Identify which cell holds the provided text, then report its (X, Y) central coordinate. 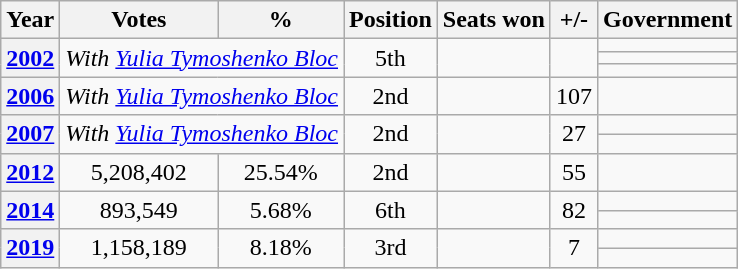
8.18% (281, 248)
7 (574, 248)
2007 (30, 134)
2002 (30, 58)
Votes (139, 20)
107 (574, 96)
27 (574, 134)
3rd (391, 248)
2019 (30, 248)
+/- (574, 20)
55 (574, 172)
5.68% (281, 210)
25.54% (281, 172)
893,549 (139, 210)
82 (574, 210)
2012 (30, 172)
Year (30, 20)
5th (391, 58)
Position (391, 20)
2014 (30, 210)
5,208,402 (139, 172)
% (281, 20)
1,158,189 (139, 248)
Seats won (494, 20)
Government (667, 20)
6th (391, 210)
2006 (30, 96)
